Pinpoint the cell where the given text exists, returning its (X, Y) midpoint coordinate. 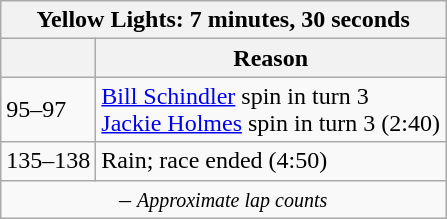
Rain; race ended (4:50) (271, 161)
95–97 (48, 110)
Reason (271, 58)
135–138 (48, 161)
– Approximate lap counts (224, 199)
Bill Schindler spin in turn 3Jackie Holmes spin in turn 3 (2:40) (271, 110)
Yellow Lights: 7 minutes, 30 seconds (224, 20)
